Return the [X, Y] coordinate for the center point of the cell that contains the specified text.  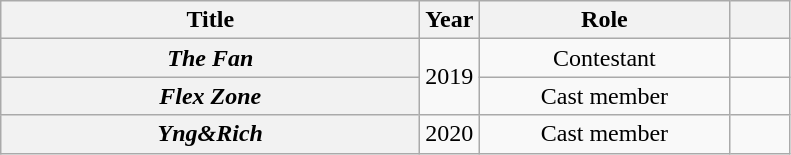
Flex Zone [210, 96]
Title [210, 20]
Contestant [604, 58]
Year [450, 20]
2019 [450, 77]
Yng&Rich [210, 134]
The Fan [210, 58]
Role [604, 20]
2020 [450, 134]
